Locate the cell with the specified text and output its (X, Y) center coordinate. 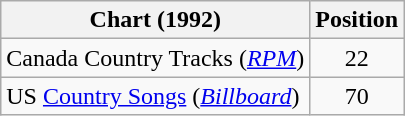
Chart (1992) (156, 20)
Position (357, 20)
22 (357, 58)
US Country Songs (Billboard) (156, 96)
70 (357, 96)
Canada Country Tracks (RPM) (156, 58)
